Identify which cell holds the provided text, then report its [x, y] central coordinate. 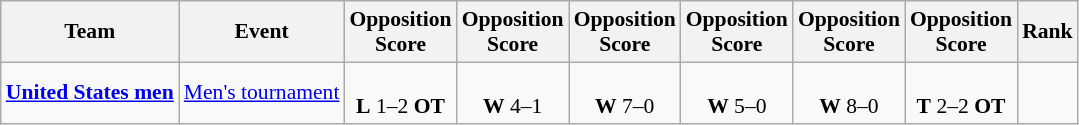
W 8–0 [849, 92]
Men's tournament [262, 92]
United States men [90, 92]
Team [90, 32]
W 5–0 [737, 92]
L 1–2 OT [400, 92]
Rank [1048, 32]
T 2–2 OT [961, 92]
W 4–1 [513, 92]
W 7–0 [625, 92]
Event [262, 32]
